Pinpoint the cell where the given text exists, returning its (X, Y) midpoint coordinate. 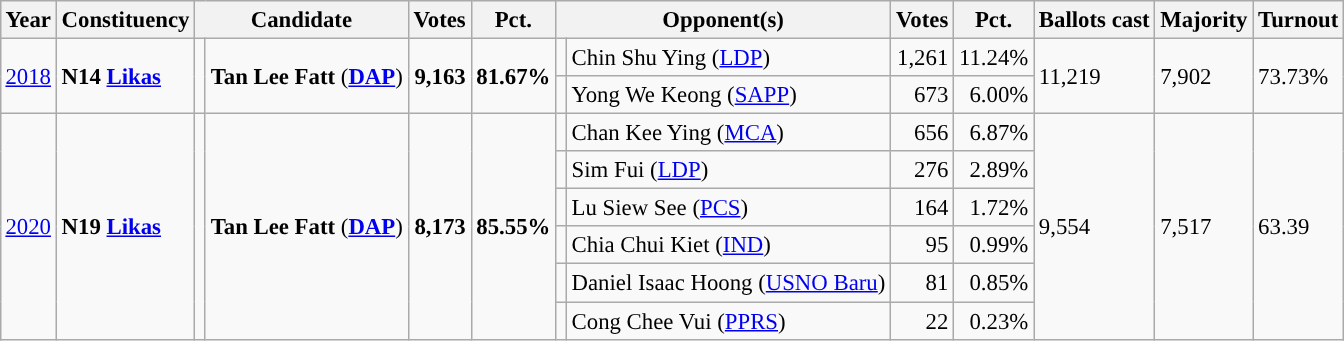
673 (922, 95)
Cong Chee Vui (PPRS) (728, 321)
Lu Siew See (PCS) (728, 208)
N19 Likas (125, 227)
11,219 (1094, 76)
Chin Shu Ying (LDP) (728, 57)
Turnout (1298, 20)
63.39 (1298, 227)
1,261 (922, 57)
81.67% (514, 76)
85.55% (514, 227)
Chia Chui Kiet (IND) (728, 245)
6.00% (994, 95)
73.73% (1298, 76)
0.23% (994, 321)
1.72% (994, 208)
0.99% (994, 245)
Daniel Isaac Hoong (USNO Baru) (728, 283)
9,554 (1094, 227)
Ballots cast (1094, 20)
81 (922, 283)
2.89% (994, 170)
Chan Kee Ying (MCA) (728, 133)
7,517 (1204, 227)
9,163 (440, 76)
656 (922, 133)
276 (922, 170)
Constituency (125, 20)
6.87% (994, 133)
95 (922, 245)
Sim Fui (LDP) (728, 170)
2018 (28, 76)
0.85% (994, 283)
Majority (1204, 20)
N14 Likas (125, 76)
7,902 (1204, 76)
164 (922, 208)
Year (28, 20)
Candidate (302, 20)
Yong We Keong (SAPP) (728, 95)
8,173 (440, 227)
2020 (28, 227)
11.24% (994, 57)
Opponent(s) (724, 20)
22 (922, 321)
